Provide the [x, y] coordinate of the cell's center where the given text is located.  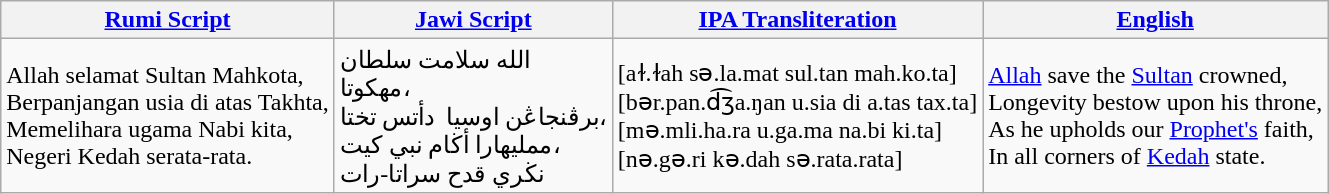
English [1156, 20]
Jawi Script [473, 20]
Allah save the Sultan crowned,Longevity bestow upon his throne,As he upholds our Prophet's faith,In all corners of Kedah state. [1156, 116]
IPA Transliteration [797, 20]
الله سلامت سلطانمهكوتا،برڤنجاڠن اوسيا دأتس تختا،ممليهارا أڬام نبي كيت،نڬري قدح سراتا-رات [473, 116]
Allah selamat Sultan Mahkota,Berpanjangan usia di atas Takhta,Memelihara ugama Nabi kita,Negeri Kedah serata-rata. [168, 116]
Rumi Script [168, 20]
[aɫ.ɫah sə.la.mat sul.tan mah.ko.ta][bər.pan.d͡ʒa.ŋan u.sia di a.tas tax.ta][mə.mli.ha.ra u.ga.ma na.bi ki.ta][nə.gə.ri kə.dah sə.rata.rata] [797, 116]
